Pinpoint the cell where the given text exists, returning its (x, y) midpoint coordinate. 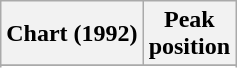
Chart (1992) (72, 34)
Peakposition (189, 34)
